Pinpoint the cell where the given text exists, returning its [X, Y] midpoint coordinate. 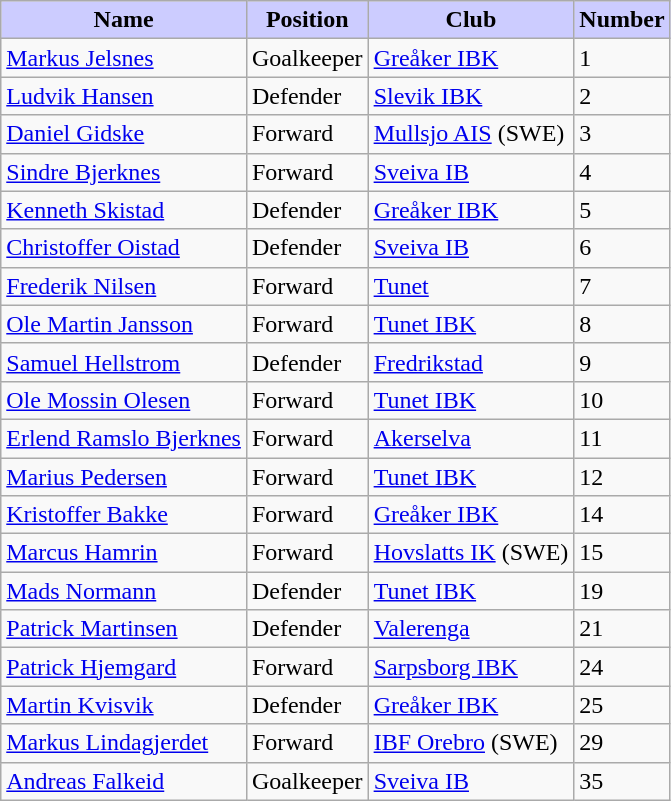
Markus Lindagjerdet [124, 743]
Kenneth Skistad [124, 210]
Slevik IBK [471, 96]
Club [471, 20]
Fredrikstad [471, 362]
Ludvik Hansen [124, 96]
Ole Mossin Olesen [124, 400]
Position [307, 20]
Markus Jelsnes [124, 58]
Christoffer Oistad [124, 248]
7 [622, 286]
12 [622, 477]
Marcus Hamrin [124, 553]
9 [622, 362]
Name [124, 20]
2 [622, 96]
Patrick Hjemgard [124, 667]
Erlend Ramslo Bjerknes [124, 438]
4 [622, 172]
14 [622, 515]
1 [622, 58]
IBF Orebro (SWE) [471, 743]
8 [622, 324]
Valerenga [471, 629]
35 [622, 781]
10 [622, 400]
11 [622, 438]
Number [622, 20]
Akerselva [471, 438]
Kristoffer Bakke [124, 515]
Mullsjo AIS (SWE) [471, 134]
24 [622, 667]
3 [622, 134]
21 [622, 629]
Marius Pedersen [124, 477]
Tunet [471, 286]
15 [622, 553]
Frederik Nilsen [124, 286]
Ole Martin Jansson [124, 324]
Martin Kvisvik [124, 705]
Samuel Hellstrom [124, 362]
Patrick Martinsen [124, 629]
Mads Normann [124, 591]
Sarpsborg IBK [471, 667]
Hovslatts IK (SWE) [471, 553]
Andreas Falkeid [124, 781]
29 [622, 743]
19 [622, 591]
Sindre Bjerknes [124, 172]
Daniel Gidske [124, 134]
5 [622, 210]
25 [622, 705]
6 [622, 248]
